For the text-containing cell, return its midpoint in [X, Y] coordinate format. 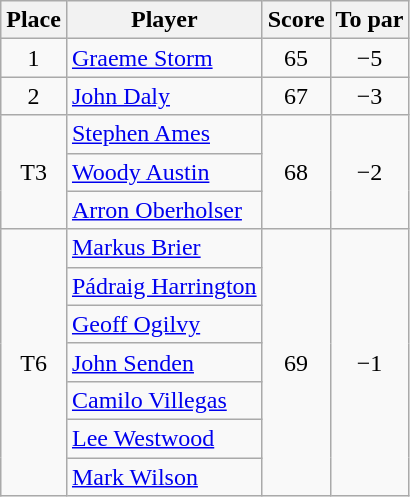
Graeme Storm [164, 58]
2 [34, 96]
Arron Oberholser [164, 210]
T6 [34, 362]
Mark Wilson [164, 477]
1 [34, 58]
68 [296, 172]
T3 [34, 172]
Lee Westwood [164, 438]
To par [370, 20]
Markus Brier [164, 248]
John Senden [164, 362]
John Daly [164, 96]
Camilo Villegas [164, 400]
Player [164, 20]
Geoff Ogilvy [164, 324]
Pádraig Harrington [164, 286]
Place [34, 20]
67 [296, 96]
69 [296, 362]
Woody Austin [164, 172]
65 [296, 58]
−3 [370, 96]
−1 [370, 362]
Stephen Ames [164, 134]
−2 [370, 172]
−5 [370, 58]
Score [296, 20]
